Provide the [x, y] coordinate of the cell's center where the given text is located.  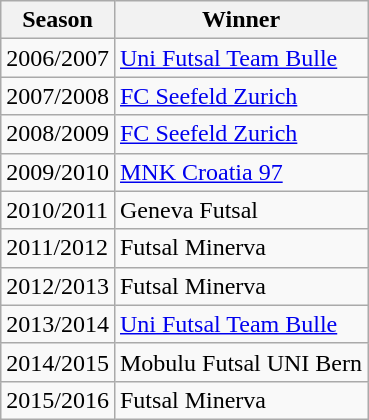
Winner [240, 20]
2008/2009 [58, 134]
Season [58, 20]
Mobulu Futsal UNI Bern [240, 362]
2010/2011 [58, 210]
2015/2016 [58, 400]
MNK Croatia 97 [240, 172]
2007/2008 [58, 96]
2009/2010 [58, 172]
2006/2007 [58, 58]
2013/2014 [58, 324]
2011/2012 [58, 248]
2012/2013 [58, 286]
2014/2015 [58, 362]
Geneva Futsal [240, 210]
